Pinpoint the cell where the given text exists, returning its [x, y] midpoint coordinate. 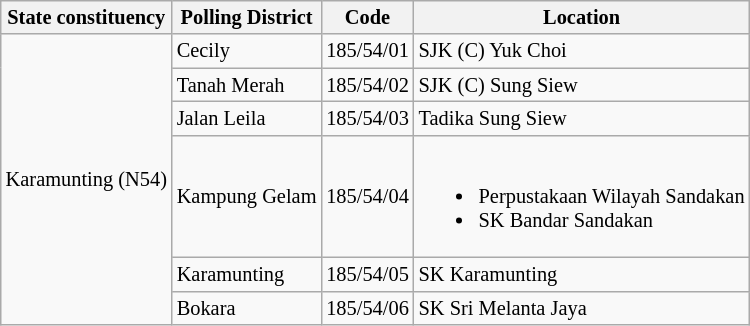
Cecily [247, 51]
Karamunting (N54) [86, 180]
185/54/03 [367, 118]
SJK (C) Sung Siew [582, 85]
185/54/06 [367, 308]
SK Sri Melanta Jaya [582, 308]
Code [367, 17]
SK Karamunting [582, 274]
Bokara [247, 308]
185/54/05 [367, 274]
SJK (C) Yuk Choi [582, 51]
Karamunting [247, 274]
185/54/01 [367, 51]
185/54/04 [367, 196]
Polling District [247, 17]
Tanah Merah [247, 85]
State constituency [86, 17]
Jalan Leila [247, 118]
185/54/02 [367, 85]
Location [582, 17]
Kampung Gelam [247, 196]
Perpustakaan Wilayah SandakanSK Bandar Sandakan [582, 196]
Tadika Sung Siew [582, 118]
